Provide the [X, Y] coordinate of the cell's center where the given text is located.  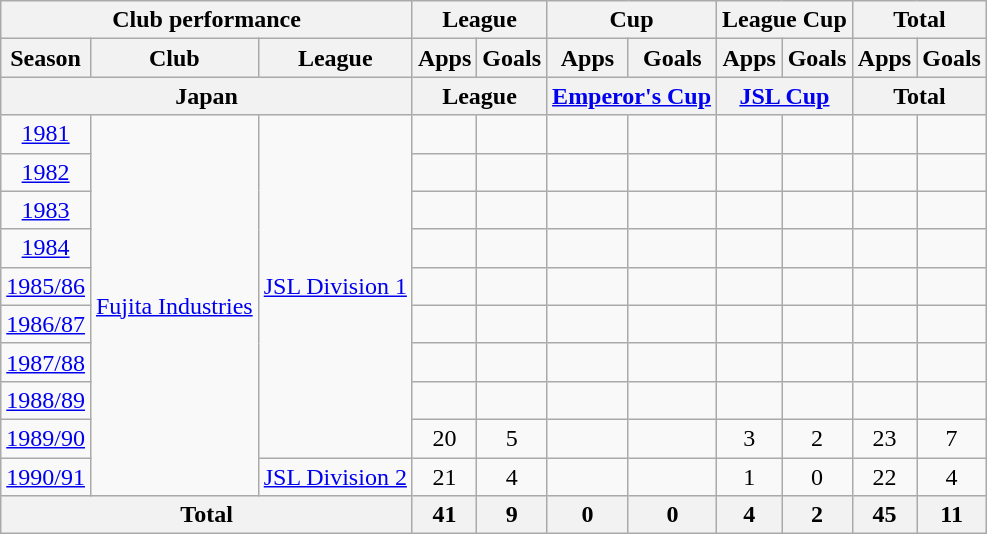
1985/86 [46, 286]
JSL Division 2 [335, 477]
1984 [46, 248]
1989/90 [46, 438]
1982 [46, 172]
21 [444, 477]
League Cup [785, 20]
1986/87 [46, 324]
Emperor's Cup [632, 96]
11 [952, 515]
Cup [632, 20]
Fujita Industries [174, 306]
1 [750, 477]
7 [952, 438]
JSL Cup [785, 96]
5 [512, 438]
23 [884, 438]
1981 [46, 134]
Japan [207, 96]
Season [46, 58]
JSL Division 1 [335, 286]
Club performance [207, 20]
9 [512, 515]
1983 [46, 210]
20 [444, 438]
41 [444, 515]
Club [174, 58]
1990/91 [46, 477]
22 [884, 477]
1988/89 [46, 400]
1987/88 [46, 362]
3 [750, 438]
45 [884, 515]
